Return the [x, y] coordinate for the center point of the cell that contains the specified text.  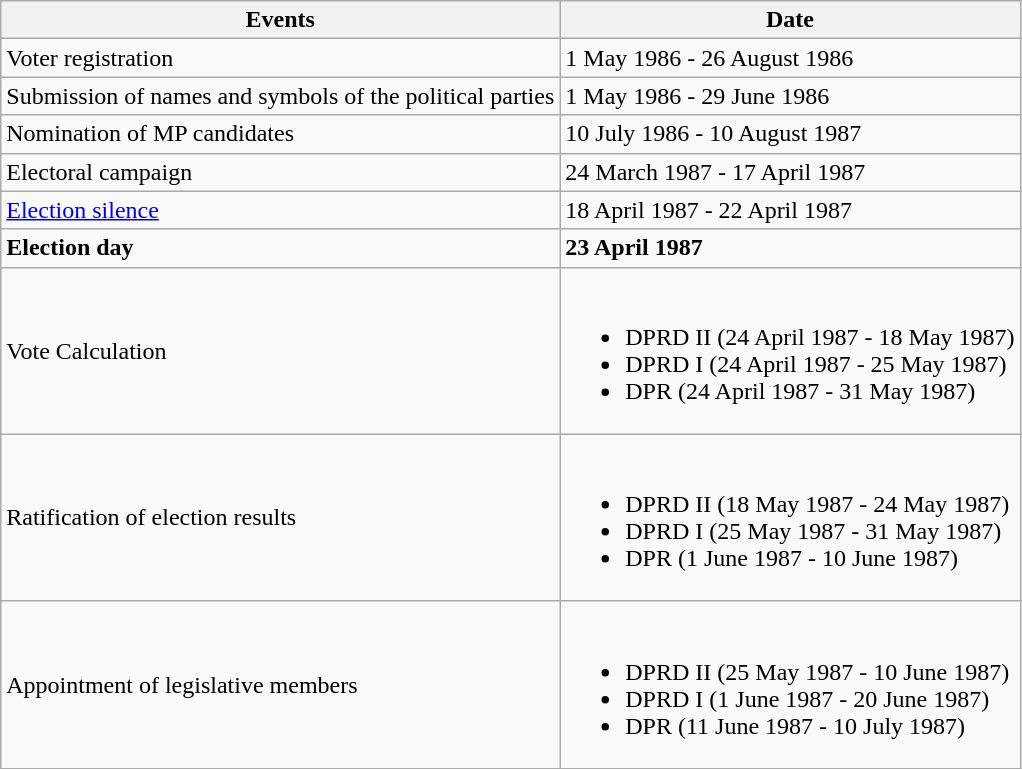
Ratification of election results [280, 518]
Appointment of legislative members [280, 684]
DPRD II (25 May 1987 - 10 June 1987)DPRD I (1 June 1987 - 20 June 1987)DPR (11 June 1987 - 10 July 1987) [790, 684]
Electoral campaign [280, 172]
Date [790, 20]
Election silence [280, 210]
Nomination of MP candidates [280, 134]
18 April 1987 - 22 April 1987 [790, 210]
Voter registration [280, 58]
10 July 1986 - 10 August 1987 [790, 134]
23 April 1987 [790, 248]
1 May 1986 - 26 August 1986 [790, 58]
DPRD II (18 May 1987 - 24 May 1987)DPRD I (25 May 1987 - 31 May 1987)DPR (1 June 1987 - 10 June 1987) [790, 518]
Vote Calculation [280, 350]
1 May 1986 - 29 June 1986 [790, 96]
24 March 1987 - 17 April 1987 [790, 172]
Election day [280, 248]
DPRD II (24 April 1987 - 18 May 1987)DPRD I (24 April 1987 - 25 May 1987)DPR (24 April 1987 - 31 May 1987) [790, 350]
Submission of names and symbols of the political parties [280, 96]
Events [280, 20]
